Output the [X, Y] coordinate of the center of the cell containing the given text.  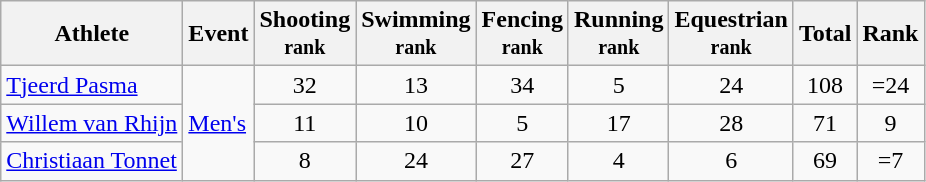
Men's [218, 123]
Fencing rank [522, 34]
71 [825, 123]
Willem van Rhijn [92, 123]
Running rank [618, 34]
Total [825, 34]
Athlete [92, 34]
32 [305, 85]
9 [890, 123]
Swimming rank [416, 34]
=24 [890, 85]
17 [618, 123]
Shootingrank [305, 34]
6 [731, 161]
4 [618, 161]
11 [305, 123]
13 [416, 85]
Tjeerd Pasma [92, 85]
Rank [890, 34]
10 [416, 123]
28 [731, 123]
69 [825, 161]
Event [218, 34]
108 [825, 85]
8 [305, 161]
Christiaan Tonnet [92, 161]
27 [522, 161]
=7 [890, 161]
Equestrian rank [731, 34]
34 [522, 85]
